Detect which cell encompasses the target text, then output its [X, Y] center coordinate. 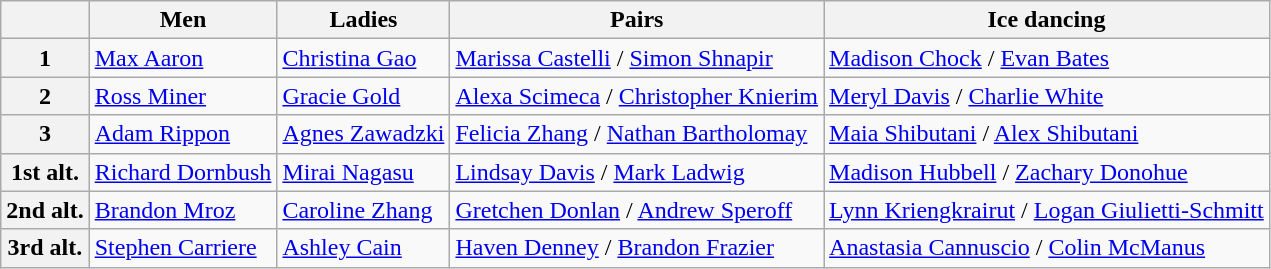
Stephen Carriere [183, 248]
Max Aaron [183, 58]
Ashley Cain [364, 248]
2 [45, 96]
1 [45, 58]
Richard Dornbush [183, 172]
Marissa Castelli / Simon Shnapir [637, 58]
Madison Hubbell / Zachary Donohue [1047, 172]
3 [45, 134]
Haven Denney / Brandon Frazier [637, 248]
Meryl Davis / Charlie White [1047, 96]
Felicia Zhang / Nathan Bartholomay [637, 134]
Caroline Zhang [364, 210]
Lynn Kriengkrairut / Logan Giulietti-Schmitt [1047, 210]
1st alt. [45, 172]
Ladies [364, 20]
Maia Shibutani / Alex Shibutani [1047, 134]
Christina Gao [364, 58]
Gretchen Donlan / Andrew Speroff [637, 210]
Ross Miner [183, 96]
Madison Chock / Evan Bates [1047, 58]
2nd alt. [45, 210]
Brandon Mroz [183, 210]
Gracie Gold [364, 96]
Ice dancing [1047, 20]
Pairs [637, 20]
Alexa Scimeca / Christopher Knierim [637, 96]
Adam Rippon [183, 134]
Men [183, 20]
Agnes Zawadzki [364, 134]
Lindsay Davis / Mark Ladwig [637, 172]
Anastasia Cannuscio / Colin McManus [1047, 248]
Mirai Nagasu [364, 172]
3rd alt. [45, 248]
